Provide the (X, Y) coordinate of the cell's center where the given text is located.  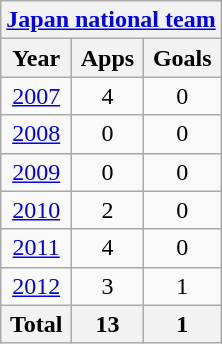
2010 (36, 210)
Japan national team (111, 20)
2007 (36, 96)
Total (36, 324)
13 (108, 324)
2008 (36, 134)
3 (108, 286)
2012 (36, 286)
2 (108, 210)
2009 (36, 172)
Apps (108, 58)
Year (36, 58)
Goals (182, 58)
2011 (36, 248)
